Scan for the cell matching the given text and deliver its (X, Y) coordinate at center. 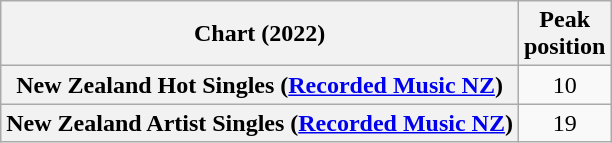
New Zealand Hot Singles (Recorded Music NZ) (260, 85)
Peakposition (564, 34)
New Zealand Artist Singles (Recorded Music NZ) (260, 123)
Chart (2022) (260, 34)
19 (564, 123)
10 (564, 85)
